For the text-containing cell, return its midpoint in [x, y] coordinate format. 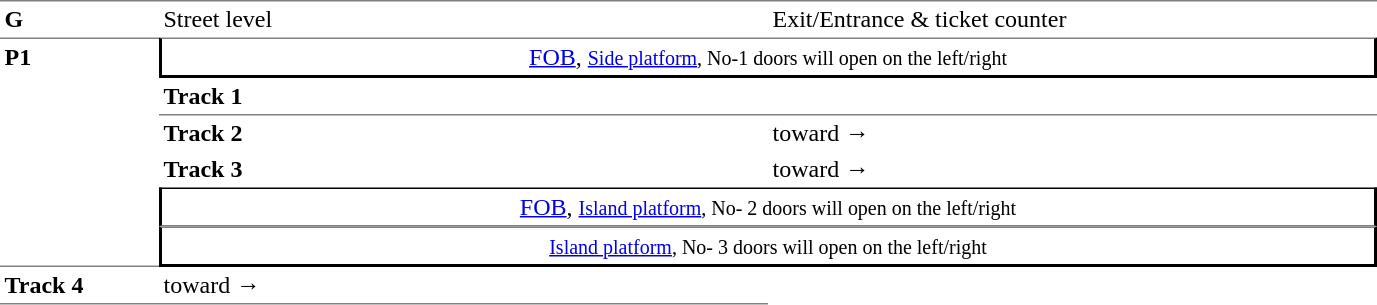
Exit/Entrance & ticket counter [1072, 19]
G [80, 19]
Street level [464, 19]
Track 4 [80, 286]
Track 2 [464, 134]
Island platform, No- 3 doors will open on the left/right [768, 246]
Track 1 [464, 97]
FOB, Side platform, No-1 doors will open on the left/right [768, 58]
P1 [80, 153]
Track 3 [464, 170]
FOB, Island platform, No- 2 doors will open on the left/right [768, 208]
